Locate the cell with the specified text and output its (X, Y) center coordinate. 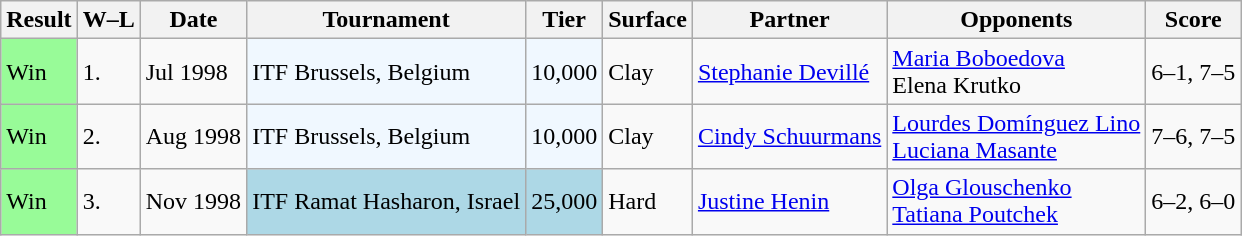
Maria Boboedova Elena Krutko (1016, 72)
Lourdes Domínguez Lino Luciana Masante (1016, 136)
Date (193, 20)
1. (108, 72)
7–6, 7–5 (1194, 136)
Tier (564, 20)
Jul 1998 (193, 72)
6–2, 6–0 (1194, 202)
Surface (648, 20)
W–L (108, 20)
3. (108, 202)
Cindy Schuurmans (789, 136)
Aug 1998 (193, 136)
6–1, 7–5 (1194, 72)
Stephanie Devillé (789, 72)
Partner (789, 20)
Score (1194, 20)
Hard (648, 202)
2. (108, 136)
ITF Ramat Hasharon, Israel (386, 202)
Result (39, 20)
Olga Glouschenko Tatiana Poutchek (1016, 202)
Tournament (386, 20)
Justine Henin (789, 202)
25,000 (564, 202)
Nov 1998 (193, 202)
Opponents (1016, 20)
